Locate the cell with the specified text and output its [X, Y] center coordinate. 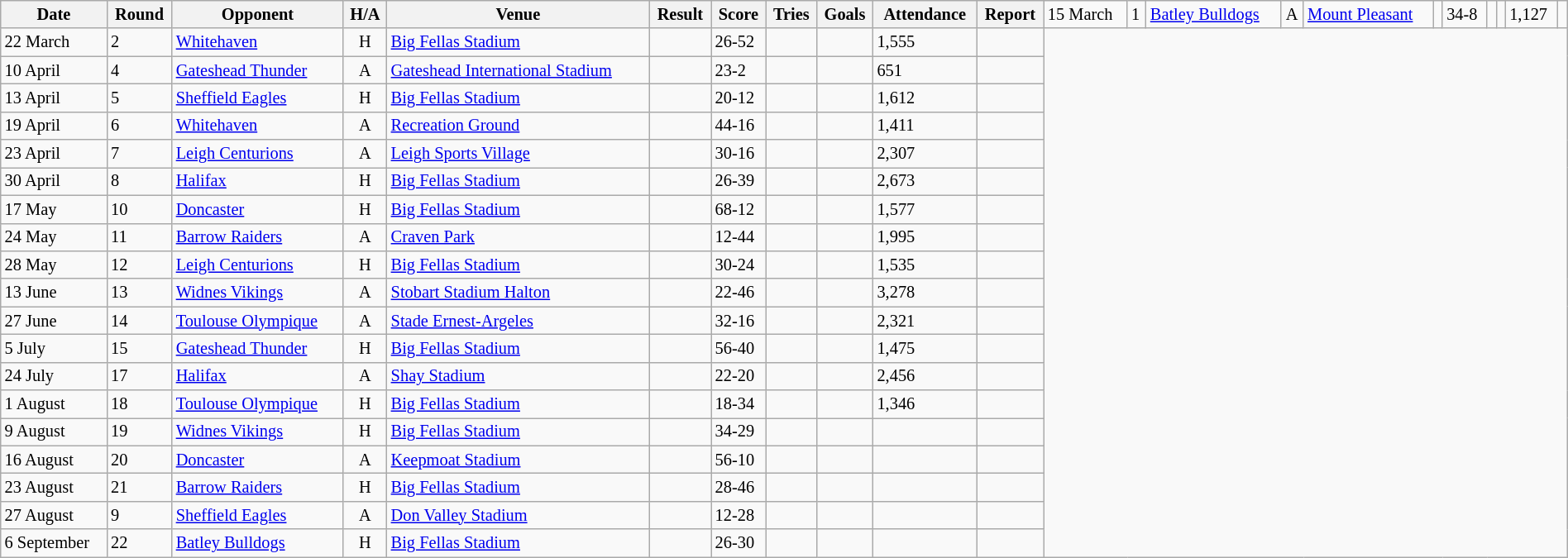
17 [139, 376]
Stobart Stadium Halton [518, 293]
22 March [54, 42]
Recreation Ground [518, 126]
19 April [54, 126]
9 August [54, 432]
17 May [54, 209]
2,456 [925, 376]
56-40 [739, 348]
4 [139, 70]
Craven Park [518, 237]
8 [139, 181]
30 April [54, 181]
5 July [54, 348]
15 [139, 348]
Leigh Sports Village [518, 154]
Venue [518, 14]
30-16 [739, 154]
13 [139, 293]
1,555 [925, 42]
10 [139, 209]
18-34 [739, 404]
2 [139, 42]
Gateshead International Stadium [518, 70]
18 [139, 404]
26-30 [739, 543]
32-16 [739, 321]
28 May [54, 265]
13 April [54, 98]
H/A [366, 14]
1,577 [925, 209]
20-12 [739, 98]
Result [680, 14]
24 May [54, 237]
1 [1136, 14]
1 August [54, 404]
15 March [1085, 14]
2,673 [925, 181]
27 June [54, 321]
Mount Pleasant [1368, 14]
Tries [791, 14]
Date [54, 14]
12 [139, 265]
56-10 [739, 460]
Goals [844, 14]
34-29 [739, 432]
20 [139, 460]
28-46 [739, 487]
19 [139, 432]
26-52 [739, 42]
14 [139, 321]
1,411 [925, 126]
1,995 [925, 237]
68-12 [739, 209]
Attendance [925, 14]
1,346 [925, 404]
6 [139, 126]
1,612 [925, 98]
24 July [54, 376]
22 [139, 543]
44-16 [739, 126]
7 [139, 154]
Shay Stadium [518, 376]
16 August [54, 460]
Opponent [258, 14]
12-44 [739, 237]
3,278 [925, 293]
30-24 [739, 265]
1,475 [925, 348]
9 [139, 515]
12-28 [739, 515]
34-8 [1465, 14]
6 September [54, 543]
23 August [54, 487]
10 April [54, 70]
651 [925, 70]
Keepmoat Stadium [518, 460]
11 [139, 237]
1,535 [925, 265]
23-2 [739, 70]
22-46 [739, 293]
Report [1011, 14]
26-39 [739, 181]
13 June [54, 293]
27 August [54, 515]
Score [739, 14]
22-20 [739, 376]
21 [139, 487]
Don Valley Stadium [518, 515]
5 [139, 98]
23 April [54, 154]
Round [139, 14]
1,127 [1532, 14]
2,321 [925, 321]
Stade Ernest-Argeles [518, 321]
2,307 [925, 154]
